Capture the cell that displays the provided text and extract its (X, Y) central coordinate. 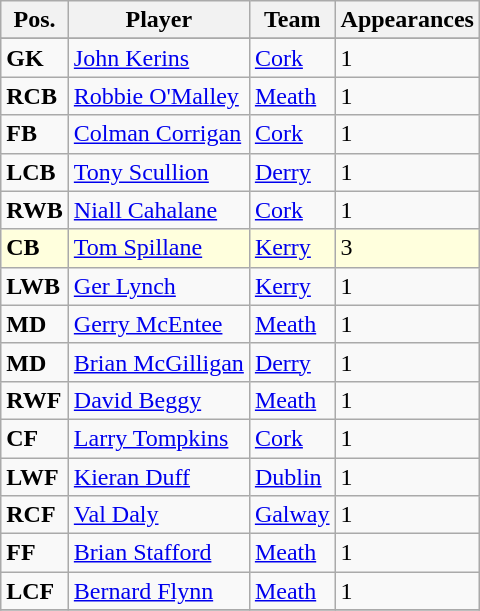
Niall Cahalane (158, 210)
CB (35, 248)
RCB (35, 96)
FF (35, 553)
3 (407, 248)
LCB (35, 172)
Brian McGilligan (158, 362)
Pos. (35, 20)
Tony Scullion (158, 172)
Ger Lynch (158, 286)
LWF (35, 477)
Galway (292, 515)
RWF (35, 400)
RWB (35, 210)
LCF (35, 591)
FB (35, 134)
Appearances (407, 20)
Val Daly (158, 515)
Tom Spillane (158, 248)
CF (35, 438)
Gerry McEntee (158, 324)
RCF (35, 515)
Dublin (292, 477)
Robbie O'Malley (158, 96)
Kieran Duff (158, 477)
John Kerins (158, 58)
Brian Stafford (158, 553)
Colman Corrigan (158, 134)
LWB (35, 286)
Bernard Flynn (158, 591)
David Beggy (158, 400)
GK (35, 58)
Team (292, 20)
Player (158, 20)
Larry Tompkins (158, 438)
